Extract the (X, Y) coordinate from the center of the cell holding the provided text.  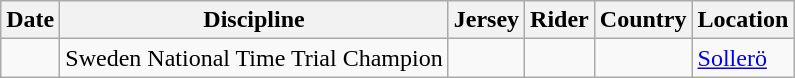
Rider (560, 20)
Jersey (486, 20)
Country (643, 20)
Date (30, 20)
Sollerö (743, 58)
Location (743, 20)
Sweden National Time Trial Champion (254, 58)
Discipline (254, 20)
